Find where the given text appears and provide that cell's center as [X, Y] coordinate. 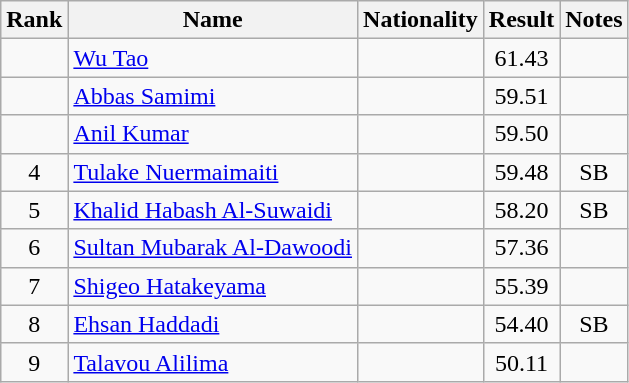
55.39 [521, 286]
Talavou Alilima [213, 362]
59.48 [521, 172]
4 [34, 172]
Tulake Nuermaimaiti [213, 172]
Notes [594, 20]
Shigeo Hatakeyama [213, 286]
7 [34, 286]
58.20 [521, 210]
Nationality [421, 20]
61.43 [521, 58]
Wu Tao [213, 58]
Sultan Mubarak Al-Dawoodi [213, 248]
54.40 [521, 324]
9 [34, 362]
Ehsan Haddadi [213, 324]
Khalid Habash Al-Suwaidi [213, 210]
Name [213, 20]
59.50 [521, 134]
59.51 [521, 96]
57.36 [521, 248]
Rank [34, 20]
5 [34, 210]
Anil Kumar [213, 134]
Result [521, 20]
8 [34, 324]
50.11 [521, 362]
6 [34, 248]
Abbas Samimi [213, 96]
